Return the [X, Y] coordinate for the center point of the cell that contains the specified text.  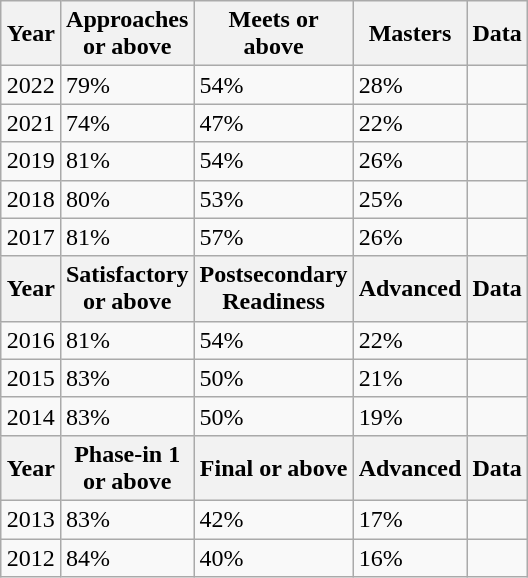
Meets or above [274, 34]
28% [410, 85]
53% [274, 199]
2018 [30, 199]
84% [127, 557]
2013 [30, 519]
Approaches or above [127, 34]
2015 [30, 378]
80% [127, 199]
Final or above [274, 468]
Postsecondary Readiness [274, 288]
79% [127, 85]
57% [274, 237]
2012 [30, 557]
2016 [30, 340]
Satisfactory or above [127, 288]
2019 [30, 161]
2021 [30, 123]
2017 [30, 237]
Phase-in 1 or above [127, 468]
74% [127, 123]
47% [274, 123]
2014 [30, 416]
19% [410, 416]
2022 [30, 85]
40% [274, 557]
42% [274, 519]
17% [410, 519]
25% [410, 199]
16% [410, 557]
21% [410, 378]
Masters [410, 34]
